Identify which cell holds the provided text, then report its (X, Y) central coordinate. 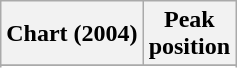
Peakposition (189, 34)
Chart (2004) (72, 34)
